For the text-containing cell, return its midpoint in [x, y] coordinate format. 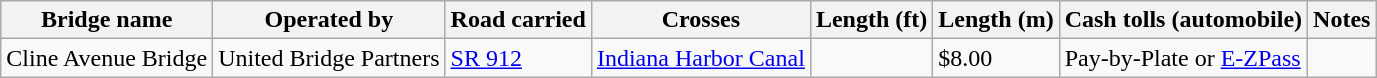
United Bridge Partners [329, 58]
Operated by [329, 20]
Notes [1342, 20]
Cline Avenue Bridge [107, 58]
Pay-by-Plate or E-ZPass [1183, 58]
Cash tolls (automobile) [1183, 20]
SR 912 [518, 58]
Indiana Harbor Canal [700, 58]
$8.00 [996, 58]
Bridge name [107, 20]
Length (m) [996, 20]
Length (ft) [871, 20]
Road carried [518, 20]
Crosses [700, 20]
